Determine the (X, Y) coordinate at the center of the cell enclosing the given text.  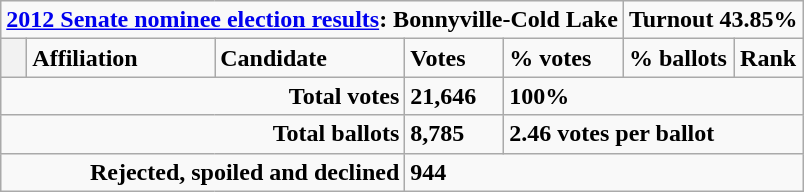
Total ballots (203, 134)
Votes (454, 58)
100% (654, 96)
Rank (769, 58)
8,785 (454, 134)
Affiliation (121, 58)
Turnout 43.85% (713, 20)
Total votes (203, 96)
% votes (564, 58)
21,646 (454, 96)
2.46 votes per ballot (654, 134)
944 (604, 172)
Candidate (310, 58)
% ballots (678, 58)
Rejected, spoiled and declined (203, 172)
2012 Senate nominee election results: Bonnyville-Cold Lake (312, 20)
